Extract the (x, y) coordinate from the center of the cell holding the provided text.  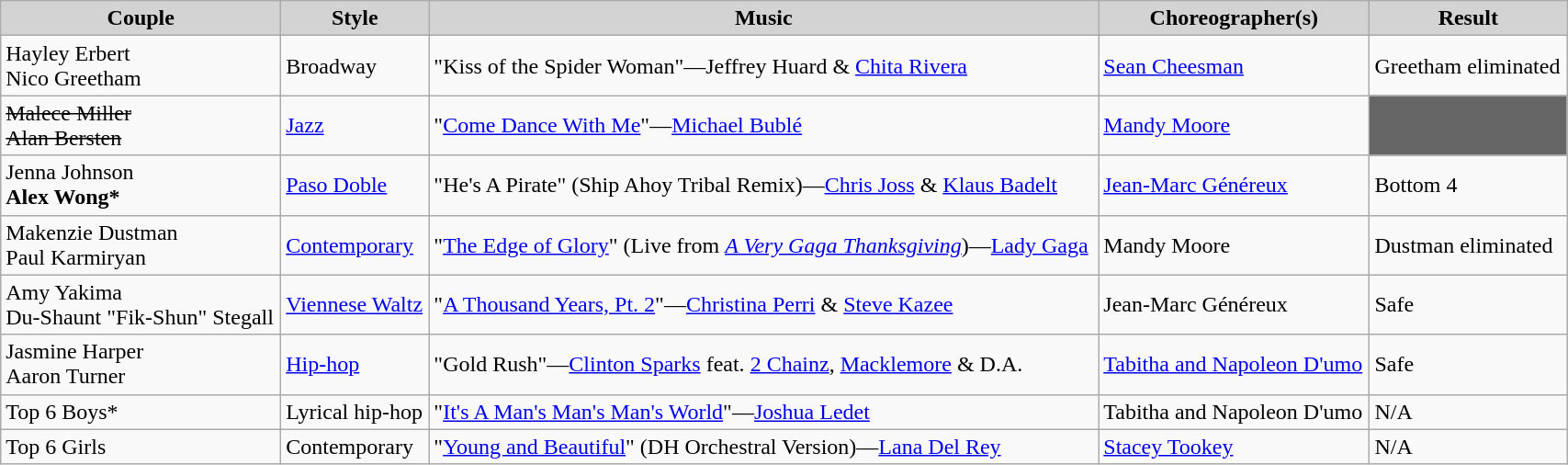
Malece MillerAlan Bersten (141, 125)
"He's A Pirate" (Ship Ahoy Tribal Remix)—Chris Joss & Klaus Badelt (764, 186)
Result (1468, 18)
"Kiss of the Spider Woman"—Jeffrey Huard & Chita Rivera (764, 66)
"It's A Man's Man's Man's World"—Joshua Ledet (764, 412)
Jasmine HarperAaron Turner (141, 364)
Sean Cheesman (1235, 66)
Amy YakimaDu-Shaunt "Fik-Shun" Stegall (141, 305)
"Gold Rush"—Clinton Sparks feat. 2 Chainz, Macklemore & D.A. (764, 364)
Choreographer(s) (1235, 18)
Broadway (355, 66)
Style (355, 18)
Hip-hop (355, 364)
Music (764, 18)
Stacey Tookey (1235, 447)
Dustman eliminated (1468, 244)
Lyrical hip-hop (355, 412)
Viennese Waltz (355, 305)
Paso Doble (355, 186)
"Young and Beautiful" (DH Orchestral Version)—Lana Del Rey (764, 447)
Top 6 Girls (141, 447)
Makenzie DustmanPaul Karmiryan (141, 244)
Bottom 4 (1468, 186)
Jenna JohnsonAlex Wong* (141, 186)
"Come Dance With Me"—Michael Bublé (764, 125)
Jazz (355, 125)
Top 6 Boys* (141, 412)
"A Thousand Years, Pt. 2"—Christina Perri & Steve Kazee (764, 305)
Couple (141, 18)
"The Edge of Glory" (Live from A Very Gaga Thanksgiving)—Lady Gaga (764, 244)
Hayley ErbertNico Greetham (141, 66)
Greetham eliminated (1468, 66)
